Determine the (x, y) coordinate at the center of the cell enclosing the given text.  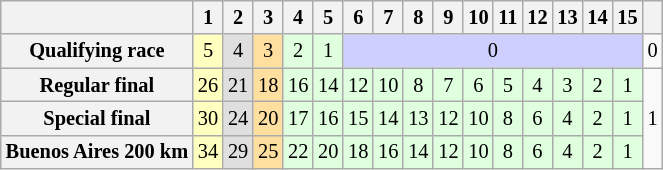
17 (298, 118)
9 (448, 17)
24 (238, 118)
Special final (97, 118)
25 (268, 152)
Regular final (97, 85)
11 (508, 17)
34 (208, 152)
Qualifying race (97, 51)
Buenos Aires 200 km (97, 152)
22 (298, 152)
26 (208, 85)
21 (238, 85)
30 (208, 118)
29 (238, 152)
